Determine the (X, Y) coordinate at the center of the cell enclosing the given text.  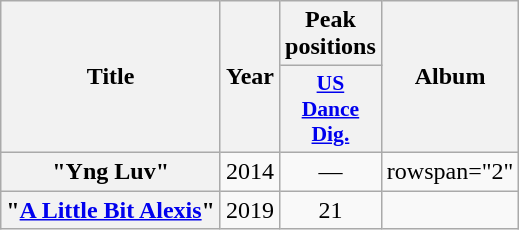
USDanceDig. (331, 110)
21 (331, 209)
Title (111, 77)
rowspan="2" (450, 171)
2019 (250, 209)
— (331, 171)
"Yng Luv" (111, 171)
Album (450, 77)
Peak positions (331, 34)
"A Little Bit Alexis" (111, 209)
Year (250, 77)
2014 (250, 171)
